Locate the cell with the specified text and output its (X, Y) center coordinate. 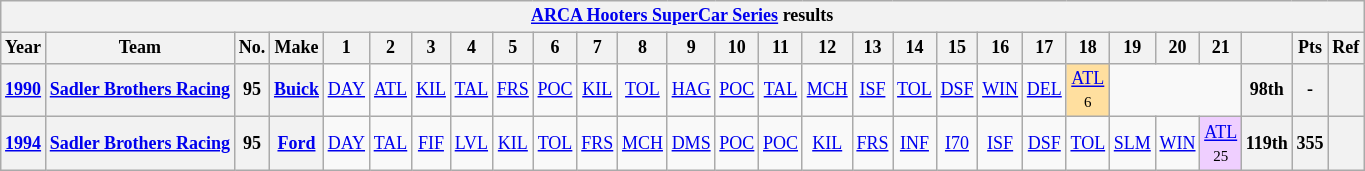
1994 (24, 144)
19 (1132, 48)
ATL (390, 90)
DMS (691, 144)
8 (643, 48)
I70 (957, 144)
LVL (471, 144)
7 (598, 48)
SLM (1132, 144)
Make (297, 48)
Year (24, 48)
ARCA Hooters SuperCar Series results (682, 16)
1 (346, 48)
1990 (24, 90)
355 (1310, 144)
Ford (297, 144)
15 (957, 48)
FIF (432, 144)
Pts (1310, 48)
HAG (691, 90)
ATL25 (1221, 144)
5 (512, 48)
ATL6 (1088, 90)
10 (737, 48)
- (1310, 90)
14 (914, 48)
11 (781, 48)
2 (390, 48)
98th (1268, 90)
Team (140, 48)
21 (1221, 48)
17 (1044, 48)
Buick (297, 90)
16 (1000, 48)
INF (914, 144)
12 (827, 48)
Ref (1346, 48)
6 (555, 48)
119th (1268, 144)
3 (432, 48)
18 (1088, 48)
13 (872, 48)
No. (252, 48)
20 (1178, 48)
DEL (1044, 90)
9 (691, 48)
4 (471, 48)
